Pinpoint the cell where the given text exists, returning its [x, y] midpoint coordinate. 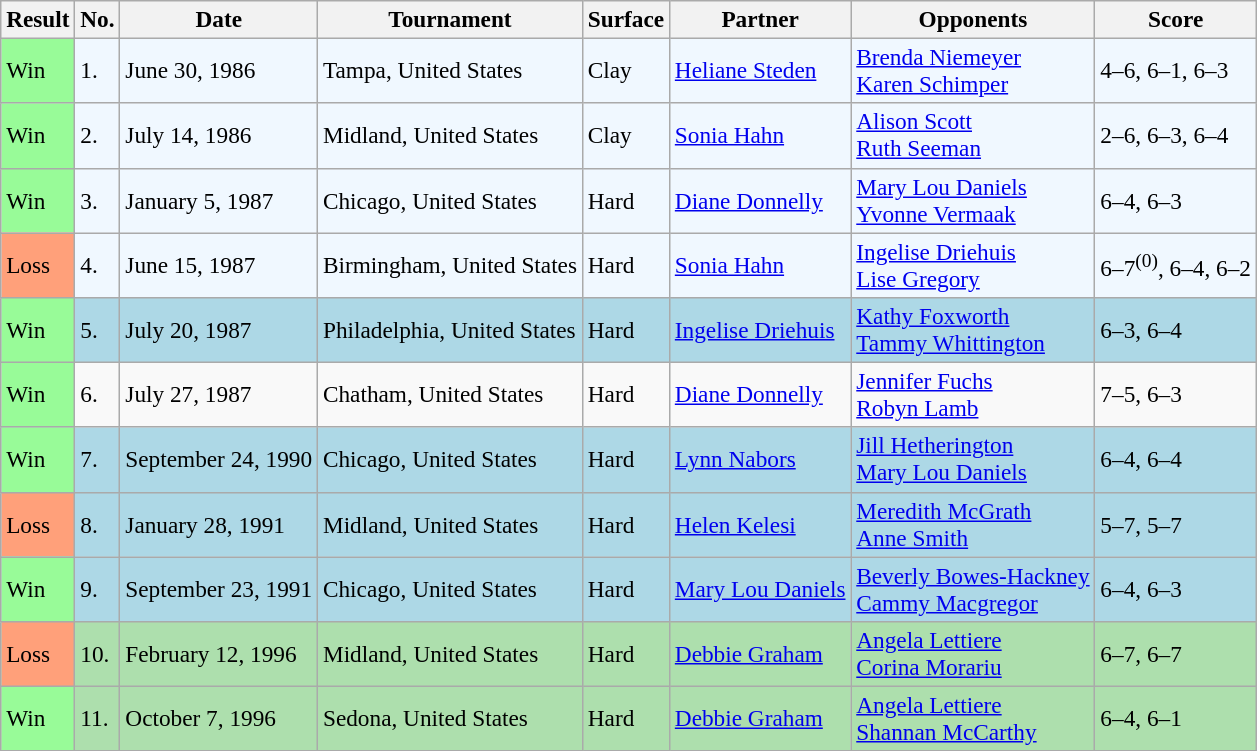
Angela Lettiere Shannan McCarthy [973, 718]
4. [98, 264]
Mary Lou Daniels Yvonne Vermaak [973, 200]
Birmingham, United States [450, 264]
2. [98, 136]
Beverly Bowes-Hackney Cammy Macgregor [973, 588]
Tampa, United States [450, 70]
January 5, 1987 [219, 200]
3. [98, 200]
Helen Kelesi [760, 524]
Tournament [450, 19]
Result [38, 19]
Jennifer Fuchs Robyn Lamb [973, 394]
February 12, 1996 [219, 654]
Opponents [973, 19]
Score [1176, 19]
Mary Lou Daniels [760, 588]
Brenda Niemeyer Karen Schimper [973, 70]
7. [98, 460]
Alison Scott Ruth Seeman [973, 136]
Lynn Nabors [760, 460]
Heliane Steden [760, 70]
6–4, 6–4 [1176, 460]
2–6, 6–3, 6–4 [1176, 136]
6–3, 6–4 [1176, 330]
Meredith McGrath Anne Smith [973, 524]
June 15, 1987 [219, 264]
June 30, 1986 [219, 70]
Sedona, United States [450, 718]
Ingelise Driehuis Lise Gregory [973, 264]
Kathy Foxworth Tammy Whittington [973, 330]
6. [98, 394]
5–7, 5–7 [1176, 524]
10. [98, 654]
July 20, 1987 [219, 330]
Chatham, United States [450, 394]
9. [98, 588]
Partner [760, 19]
11. [98, 718]
October 7, 1996 [219, 718]
No. [98, 19]
6–7, 6–7 [1176, 654]
1. [98, 70]
Date [219, 19]
January 28, 1991 [219, 524]
4–6, 6–1, 6–3 [1176, 70]
6–4, 6–1 [1176, 718]
September 23, 1991 [219, 588]
Jill Hetherington Mary Lou Daniels [973, 460]
5. [98, 330]
September 24, 1990 [219, 460]
Ingelise Driehuis [760, 330]
July 14, 1986 [219, 136]
Surface [626, 19]
Philadelphia, United States [450, 330]
July 27, 1987 [219, 394]
Angela Lettiere Corina Morariu [973, 654]
7–5, 6–3 [1176, 394]
8. [98, 524]
6–7(0), 6–4, 6–2 [1176, 264]
